Search for the cell housing the specified text and yield its [x, y] center coordinate. 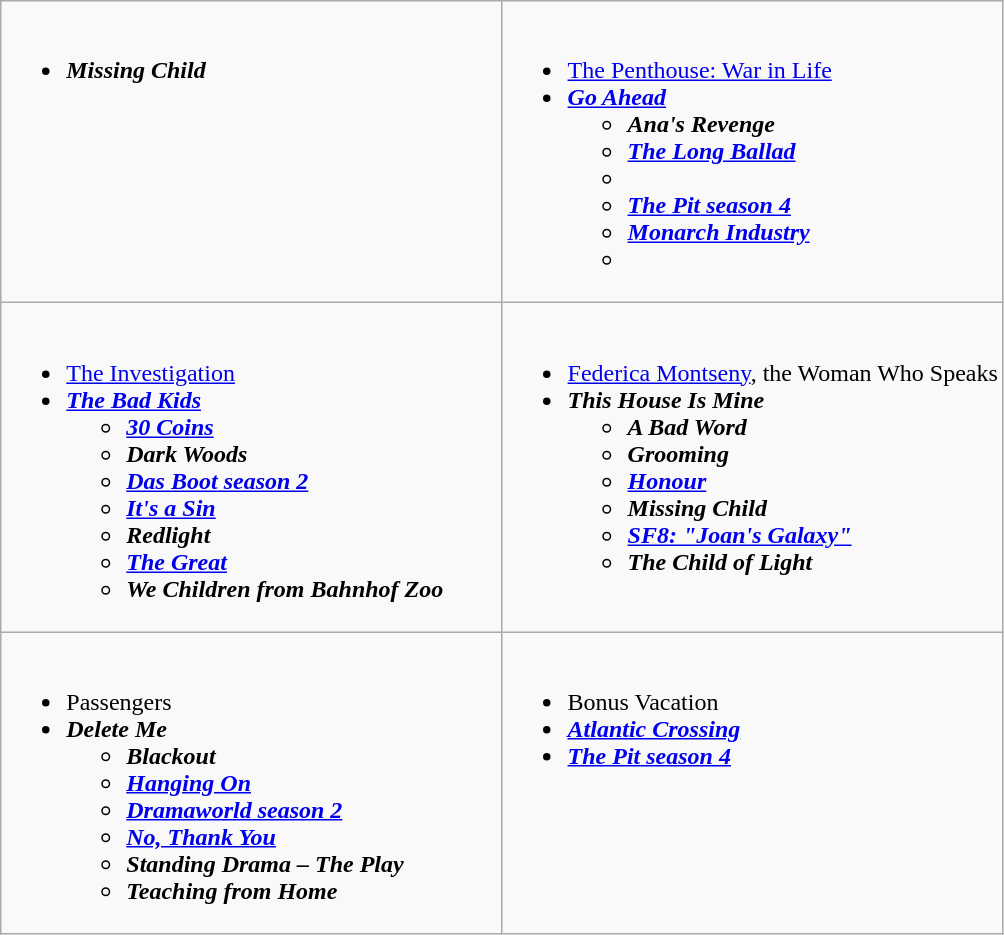
The Investigation The Bad Kids 30 Coins Dark Woods Das Boot season 2 It's a Sin Redlight The Great We Children from Bahnhof Zoo [252, 468]
The Penthouse: War in Life Go Ahead Ana's Revenge The Long Ballad The Pit season 4 Monarch Industry [752, 152]
Missing Child [252, 152]
Federica Montseny, the Woman Who Speaks This House Is Mine A Bad Word Grooming Honour Missing Child SF8: "Joan's Galaxy" The Child of Light [752, 468]
Passengers Delete Me Blackout Hanging On Dramaworld season 2 No, Thank You Standing Drama – The Play Teaching from Home [252, 783]
Bonus Vacation Atlantic Crossing The Pit season 4 [752, 783]
